Identify which cell holds the provided text, then report its [x, y] central coordinate. 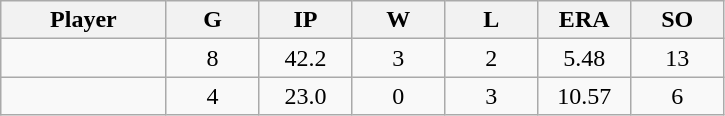
23.0 [306, 96]
6 [678, 96]
Player [84, 20]
4 [212, 96]
2 [492, 58]
8 [212, 58]
13 [678, 58]
5.48 [584, 58]
SO [678, 20]
W [398, 20]
42.2 [306, 58]
10.57 [584, 96]
0 [398, 96]
IP [306, 20]
ERA [584, 20]
G [212, 20]
L [492, 20]
